Capture the cell that displays the provided text and extract its (X, Y) central coordinate. 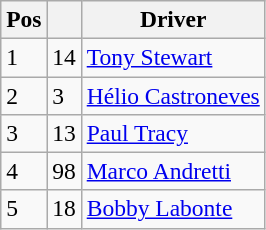
18 (64, 209)
14 (64, 57)
1 (24, 57)
Bobby Labonte (173, 209)
2 (24, 95)
Paul Tracy (173, 133)
Hélio Castroneves (173, 95)
Driver (173, 19)
4 (24, 171)
98 (64, 171)
Pos (24, 19)
13 (64, 133)
Tony Stewart (173, 57)
Marco Andretti (173, 171)
5 (24, 209)
